Capture the cell that displays the provided text and extract its (X, Y) central coordinate. 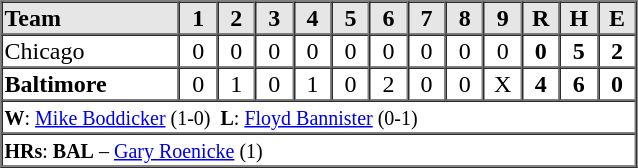
3 (274, 18)
Chicago (91, 50)
HRs: BAL – Gary Roenicke (1) (319, 150)
7 (427, 18)
Baltimore (91, 84)
W: Mike Boddicker (1-0) L: Floyd Bannister (0-1) (319, 116)
X (503, 84)
E (617, 18)
H (579, 18)
R (541, 18)
8 (465, 18)
9 (503, 18)
Team (91, 18)
